Extract the [x, y] coordinate from the center of the cell holding the provided text.  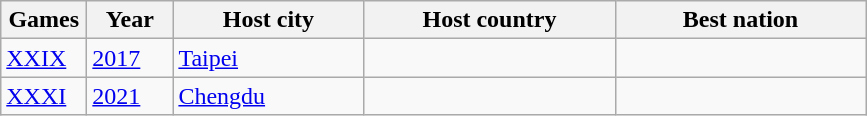
XXIX [44, 58]
XXXI [44, 96]
2017 [130, 58]
Taipei [268, 58]
Host country [490, 20]
Host city [268, 20]
Year [130, 20]
2021 [130, 96]
Games [44, 20]
Chengdu [268, 96]
Best nation [740, 20]
